From the cell containing the given text, extract its center point as [X, Y] coordinate. 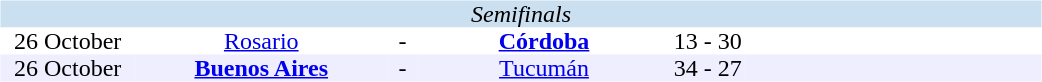
34 - 27 [708, 68]
Rosario [262, 42]
Buenos Aires [262, 68]
Semifinals [520, 14]
Córdoba [544, 42]
Tucumán [544, 68]
13 - 30 [708, 42]
